Detect which cell encompasses the target text, then output its (x, y) center coordinate. 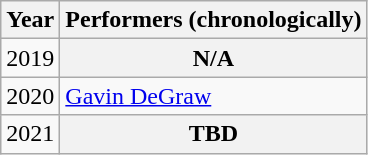
2020 (30, 96)
Performers (chronologically) (214, 20)
2021 (30, 134)
N/A (214, 58)
Gavin DeGraw (214, 96)
TBD (214, 134)
2019 (30, 58)
Year (30, 20)
